Search for the cell housing the specified text and yield its (x, y) center coordinate. 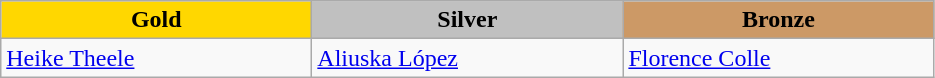
Heike Theele (156, 58)
Aliuska López (468, 58)
Florence Colle (778, 58)
Silver (468, 20)
Gold (156, 20)
Bronze (778, 20)
